Determine the [X, Y] coordinate at the center of the cell enclosing the given text.  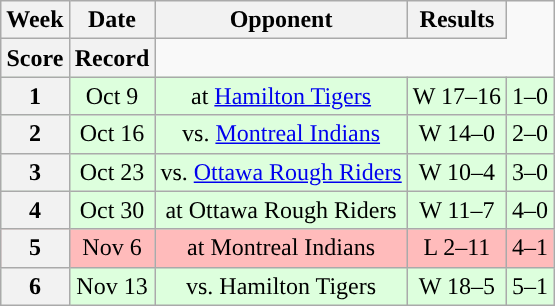
2–0 [530, 134]
1 [35, 96]
W 17–16 [456, 96]
2 [35, 134]
4 [35, 210]
W 14–0 [456, 134]
Nov 13 [112, 286]
Results [456, 20]
6 [35, 286]
vs. Ottawa Rough Riders [281, 172]
Date [112, 20]
W 10–4 [456, 172]
Opponent [281, 20]
4–1 [530, 248]
Score [35, 58]
4–0 [530, 210]
at Ottawa Rough Riders [281, 210]
at Hamilton Tigers [281, 96]
Nov 6 [112, 248]
5 [35, 248]
Oct 23 [112, 172]
vs. Hamilton Tigers [281, 286]
Oct 9 [112, 96]
at Montreal Indians [281, 248]
W 18–5 [456, 286]
Week [35, 20]
vs. Montreal Indians [281, 134]
L 2–11 [456, 248]
3 [35, 172]
Record [112, 58]
Oct 16 [112, 134]
W 11–7 [456, 210]
3–0 [530, 172]
5–1 [530, 286]
1–0 [530, 96]
Oct 30 [112, 210]
